Provide the [x, y] coordinate of the cell's center where the given text is located.  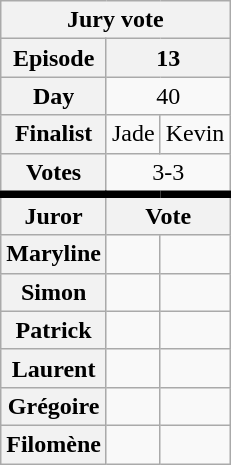
Jade [133, 134]
Vote [168, 214]
3-3 [168, 174]
Juror [54, 214]
Jury vote [116, 20]
Kevin [195, 134]
Grégoire [54, 406]
Simon [54, 292]
Finalist [54, 134]
40 [168, 96]
Maryline [54, 254]
Patrick [54, 330]
Day [54, 96]
13 [168, 58]
Laurent [54, 368]
Votes [54, 174]
Episode [54, 58]
Filomène [54, 444]
